Detect which cell encompasses the target text, then output its [X, Y] center coordinate. 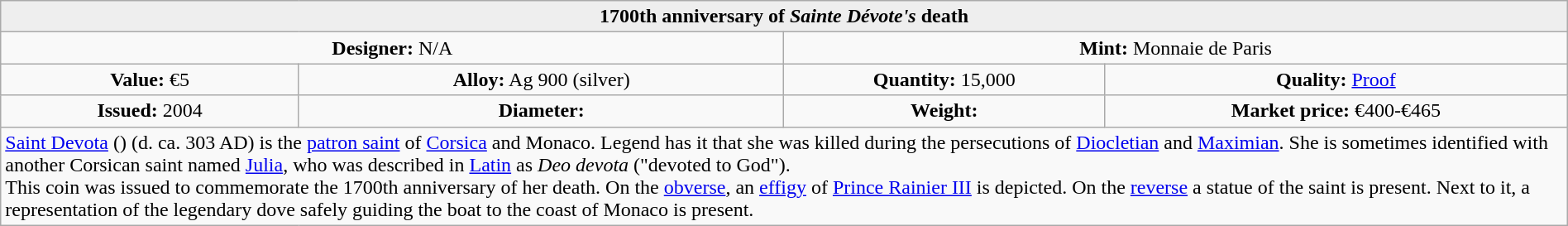
1700th anniversary of Sainte Dévote's death [784, 17]
Mint: Monnaie de Paris [1176, 48]
Alloy: Ag 900 (silver) [541, 79]
Issued: 2004 [151, 111]
Value: €5 [151, 79]
Diameter: [541, 111]
Market price: €400-€465 [1336, 111]
Weight: [944, 111]
Designer: N/A [392, 48]
Quality: Proof [1336, 79]
Quantity: 15,000 [944, 79]
